Return (X, Y) of the center of cell containing provided text 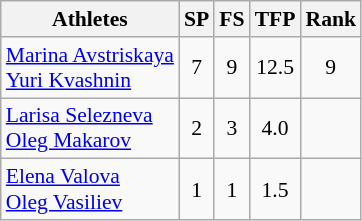
Rank (330, 19)
FS (232, 19)
Elena ValovaOleg Vasiliev (90, 190)
2 (196, 128)
3 (232, 128)
TFP (276, 19)
12.5 (276, 68)
SP (196, 19)
1.5 (276, 190)
Marina AvstriskayaYuri Kvashnin (90, 68)
7 (196, 68)
4.0 (276, 128)
Athletes (90, 19)
Larisa SeleznevaOleg Makarov (90, 128)
